Identify which cell holds the provided text, then report its [x, y] central coordinate. 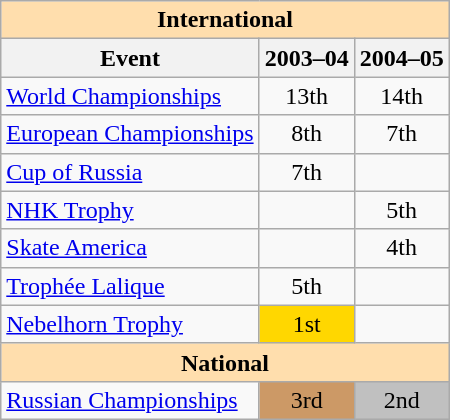
8th [306, 134]
13th [306, 96]
1st [306, 324]
3rd [306, 400]
National [225, 362]
Nebelhorn Trophy [130, 324]
World Championships [130, 96]
14th [402, 96]
Russian Championships [130, 400]
International [225, 20]
4th [402, 248]
Trophée Lalique [130, 286]
Event [130, 58]
NHK Trophy [130, 210]
2004–05 [402, 58]
European Championships [130, 134]
2003–04 [306, 58]
2nd [402, 400]
Skate America [130, 248]
Cup of Russia [130, 172]
